Extract the (X, Y) coordinate from the center of the cell holding the provided text.  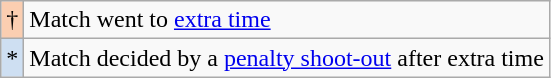
† (12, 20)
Match went to extra time (287, 20)
Match decided by a penalty shoot-out after extra time (287, 58)
* (12, 58)
